Return [x, y] of the center of cell containing provided text 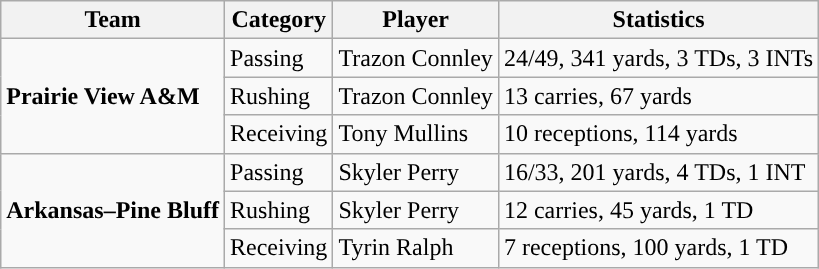
10 receptions, 114 yards [658, 134]
Tony Mullins [416, 134]
Statistics [658, 20]
Player [416, 20]
7 receptions, 100 yards, 1 TD [658, 248]
13 carries, 67 yards [658, 96]
Category [279, 20]
Prairie View A&M [113, 96]
Team [113, 20]
Arkansas–Pine Bluff [113, 210]
16/33, 201 yards, 4 TDs, 1 INT [658, 172]
24/49, 341 yards, 3 TDs, 3 INTs [658, 58]
Tyrin Ralph [416, 248]
12 carries, 45 yards, 1 TD [658, 210]
